Locate the cell with the specified text and output its (x, y) center coordinate. 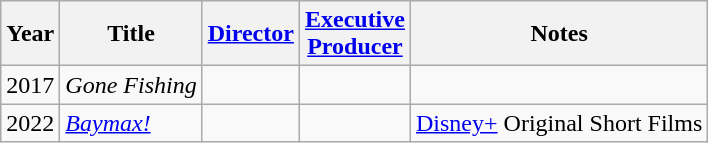
2022 (30, 123)
Director (250, 34)
Gone Fishing (131, 85)
Year (30, 34)
Notes (558, 34)
Title (131, 34)
ExecutiveProducer (354, 34)
Baymax! (131, 123)
Disney+ Original Short Films (558, 123)
2017 (30, 85)
